Return the [X, Y] coordinate for the center point of the cell that contains the specified text.  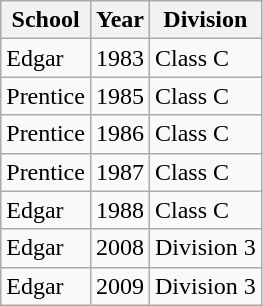
1987 [120, 172]
1985 [120, 96]
2009 [120, 286]
Division [206, 20]
1988 [120, 210]
School [46, 20]
1986 [120, 134]
Year [120, 20]
1983 [120, 58]
2008 [120, 248]
